Scan for the cell matching the given text and deliver its (X, Y) coordinate at center. 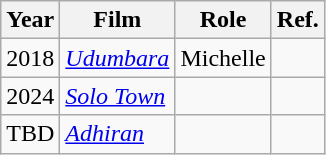
Role (223, 20)
TBD (30, 134)
2024 (30, 96)
Solo Town (118, 96)
Ref. (298, 20)
Film (118, 20)
Adhiran (118, 134)
Year (30, 20)
Udumbara (118, 58)
2018 (30, 58)
Michelle (223, 58)
